Return (x, y) of the center of cell containing provided text 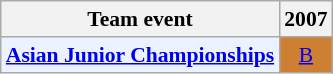
2007 (306, 19)
Team event (140, 19)
B (306, 55)
Asian Junior Championships (140, 55)
